Find where the given text appears and provide that cell's center as [X, Y] coordinate. 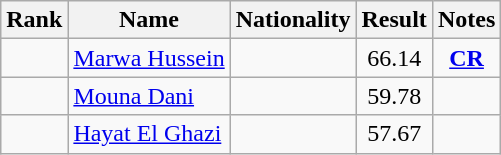
Notes [466, 20]
66.14 [394, 58]
Name [149, 20]
59.78 [394, 96]
Mouna Dani [149, 96]
Result [394, 20]
Hayat El Ghazi [149, 134]
57.67 [394, 134]
Rank [34, 20]
CR [466, 58]
Nationality [293, 20]
Marwa Hussein [149, 58]
